For the text-containing cell, return its midpoint in [x, y] coordinate format. 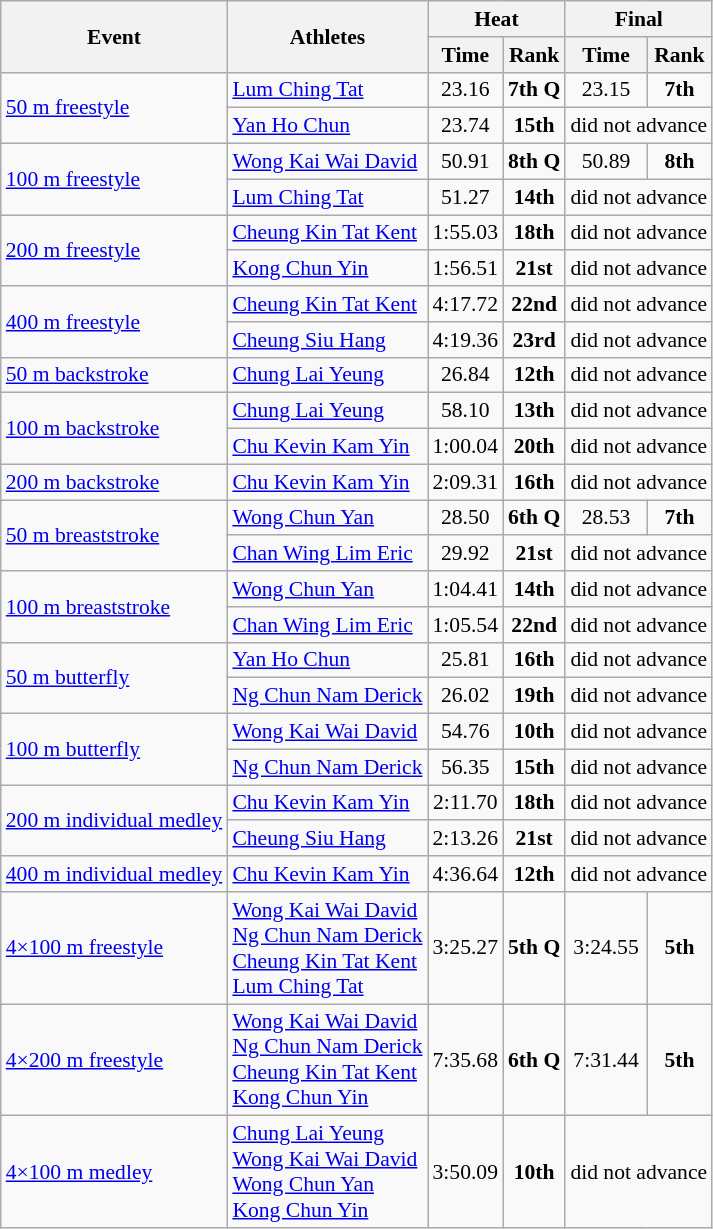
23rd [534, 340]
4:36.64 [466, 874]
28.53 [606, 518]
7:31.44 [606, 1060]
3:50.09 [466, 1172]
1:05.54 [466, 625]
200 m backstroke [114, 482]
Event [114, 36]
4×100 m freestyle [114, 948]
5th Q [534, 948]
20th [534, 447]
8th Q [534, 162]
3:24.55 [606, 948]
Chung Lai YeungWong Kai Wai DavidWong Chun YanKong Chun Yin [327, 1172]
100 m breaststroke [114, 606]
Wong Kai Wai DavidNg Chun Nam DerickCheung Kin Tat KentLum Ching Tat [327, 948]
200 m freestyle [114, 250]
56.35 [466, 767]
2:11.70 [466, 803]
200 m individual medley [114, 820]
23.74 [466, 126]
23.16 [466, 90]
3:25.27 [466, 948]
1:55.03 [466, 233]
25.81 [466, 660]
7:35.68 [466, 1060]
7th Q [534, 90]
4×200 m freestyle [114, 1060]
51.27 [466, 197]
400 m individual medley [114, 874]
58.10 [466, 411]
2:13.26 [466, 839]
4:17.72 [466, 304]
54.76 [466, 732]
Athletes [327, 36]
23.15 [606, 90]
4×100 m medley [114, 1172]
29.92 [466, 554]
19th [534, 696]
50 m backstroke [114, 375]
Heat [497, 19]
Final [638, 19]
400 m freestyle [114, 322]
100 m backstroke [114, 428]
26.84 [466, 375]
50.91 [466, 162]
50 m butterfly [114, 678]
1:00.04 [466, 447]
50.89 [606, 162]
1:56.51 [466, 269]
2:09.31 [466, 482]
100 m freestyle [114, 180]
Kong Chun Yin [327, 269]
13th [534, 411]
8th [680, 162]
28.50 [466, 518]
Wong Kai Wai DavidNg Chun Nam DerickCheung Kin Tat KentKong Chun Yin [327, 1060]
1:04.41 [466, 589]
100 m butterfly [114, 750]
4:19.36 [466, 340]
50 m breaststroke [114, 536]
50 m freestyle [114, 108]
26.02 [466, 696]
